Scan for the cell matching the given text and deliver its [X, Y] coordinate at center. 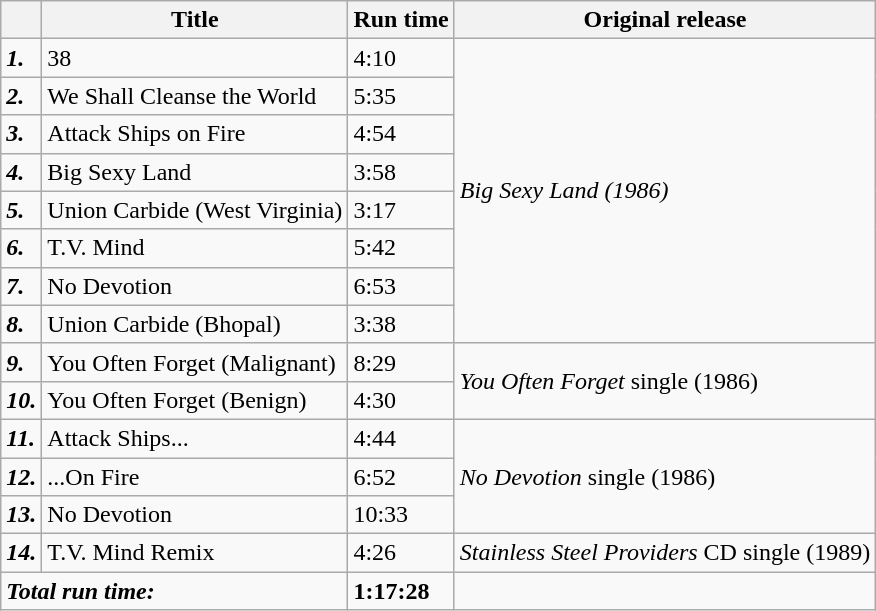
6:53 [401, 286]
8. [22, 324]
Total run time: [174, 591]
2. [22, 96]
Run time [401, 20]
38 [195, 58]
Union Carbide (West Virginia) [195, 210]
You Often Forget single (1986) [664, 381]
5:42 [401, 248]
6. [22, 248]
3:17 [401, 210]
Big Sexy Land (1986) [664, 191]
You Often Forget (Malignant) [195, 362]
4:26 [401, 553]
...On Fire [195, 477]
14. [22, 553]
13. [22, 515]
We Shall Cleanse the World [195, 96]
11. [22, 438]
7. [22, 286]
4:30 [401, 400]
9. [22, 362]
You Often Forget (Benign) [195, 400]
4:44 [401, 438]
Big Sexy Land [195, 172]
10:33 [401, 515]
4. [22, 172]
8:29 [401, 362]
4:54 [401, 134]
Original release [664, 20]
5:35 [401, 96]
10. [22, 400]
5. [22, 210]
1. [22, 58]
1:17:28 [401, 591]
T.V. Mind Remix [195, 553]
6:52 [401, 477]
Attack Ships... [195, 438]
No Devotion single (1986) [664, 476]
3:58 [401, 172]
Attack Ships on Fire [195, 134]
3:38 [401, 324]
Union Carbide (Bhopal) [195, 324]
4:10 [401, 58]
Title [195, 20]
3. [22, 134]
T.V. Mind [195, 248]
12. [22, 477]
Stainless Steel Providers CD single (1989) [664, 553]
